Return the (X, Y) coordinate for the center point of the cell that contains the specified text.  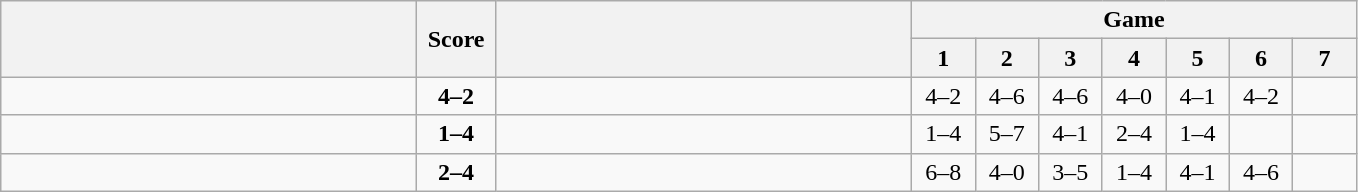
7 (1325, 58)
1 (943, 58)
2 (1007, 58)
Game (1134, 20)
Score (456, 39)
3 (1071, 58)
3–5 (1071, 172)
5 (1198, 58)
6–8 (943, 172)
5–7 (1007, 134)
6 (1261, 58)
4 (1134, 58)
